Identify which cell holds the provided text, then report its (x, y) central coordinate. 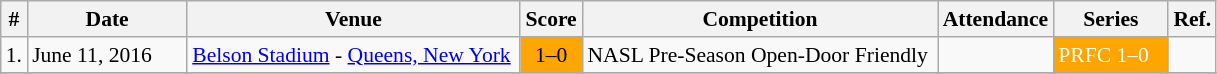
Attendance (996, 19)
NASL Pre-Season Open-Door Friendly (760, 55)
Score (552, 19)
1–0 (552, 55)
Date (107, 19)
PRFC 1–0 (1110, 55)
# (14, 19)
Venue (354, 19)
June 11, 2016 (107, 55)
Series (1110, 19)
Ref. (1192, 19)
1. (14, 55)
Belson Stadium - Queens, New York (354, 55)
Competition (760, 19)
